Provide the (x, y) coordinate of the cell's center where the given text is located.  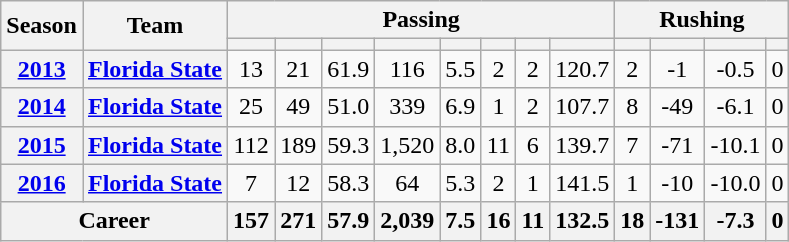
8.0 (460, 145)
Season (42, 26)
59.3 (348, 145)
51.0 (348, 107)
6 (533, 145)
339 (408, 107)
2015 (42, 145)
2013 (42, 69)
Team (154, 26)
189 (298, 145)
49 (298, 107)
5.5 (460, 69)
-10 (678, 183)
141.5 (582, 183)
139.7 (582, 145)
107.7 (582, 107)
57.9 (348, 221)
2014 (42, 107)
120.7 (582, 69)
25 (252, 107)
64 (408, 183)
8 (632, 107)
61.9 (348, 69)
271 (298, 221)
5.3 (460, 183)
Rushing (702, 20)
-131 (678, 221)
16 (498, 221)
7.5 (460, 221)
58.3 (348, 183)
Career (114, 221)
-6.1 (736, 107)
-10.0 (736, 183)
2016 (42, 183)
2,039 (408, 221)
157 (252, 221)
21 (298, 69)
132.5 (582, 221)
116 (408, 69)
-71 (678, 145)
18 (632, 221)
112 (252, 145)
6.9 (460, 107)
-0.5 (736, 69)
-1 (678, 69)
-49 (678, 107)
Passing (422, 20)
1,520 (408, 145)
13 (252, 69)
12 (298, 183)
-10.1 (736, 145)
-7.3 (736, 221)
